Capture the cell that displays the provided text and extract its (x, y) central coordinate. 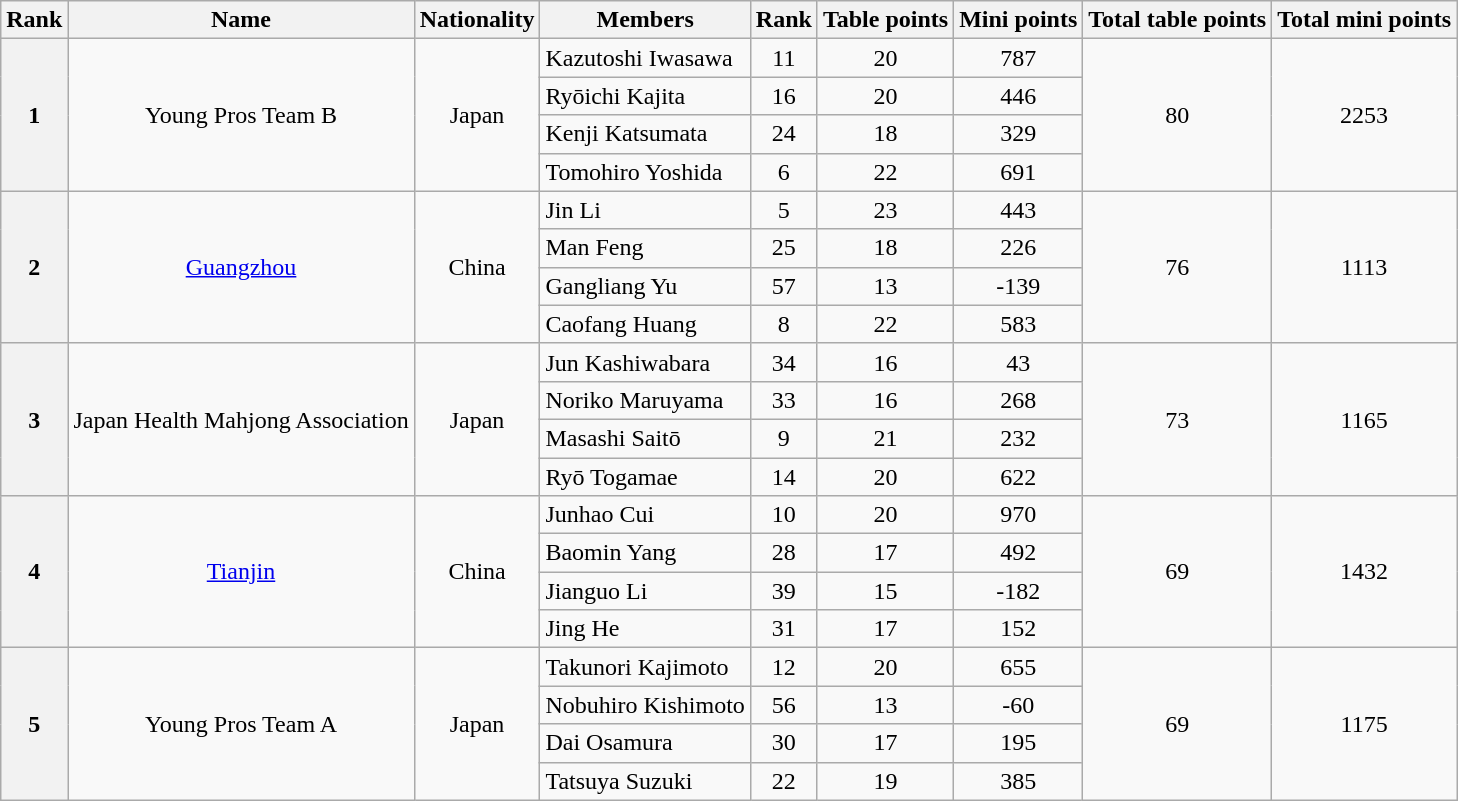
970 (1018, 515)
Nationality (477, 20)
787 (1018, 58)
583 (1018, 324)
-60 (1018, 705)
152 (1018, 629)
1432 (1364, 572)
8 (784, 324)
Tatsuya Suzuki (645, 781)
Man Feng (645, 248)
-139 (1018, 286)
Total table points (1178, 20)
Mini points (1018, 20)
Table points (885, 20)
Jianguo Li (645, 591)
Young Pros Team A (241, 724)
Total mini points (1364, 20)
Tomohiro Yoshida (645, 172)
80 (1178, 115)
329 (1018, 134)
28 (784, 553)
1175 (1364, 724)
10 (784, 515)
226 (1018, 248)
-182 (1018, 591)
21 (885, 438)
2 (34, 267)
622 (1018, 477)
43 (1018, 362)
268 (1018, 400)
6 (784, 172)
25 (784, 248)
3 (34, 419)
492 (1018, 553)
30 (784, 743)
57 (784, 286)
34 (784, 362)
Guangzhou (241, 267)
Jin Li (645, 210)
1113 (1364, 267)
56 (784, 705)
Young Pros Team B (241, 115)
9 (784, 438)
11 (784, 58)
12 (784, 667)
31 (784, 629)
1165 (1364, 419)
76 (1178, 267)
Members (645, 20)
Ryōichi Kajita (645, 96)
195 (1018, 743)
Takunori Kajimoto (645, 667)
Jing He (645, 629)
14 (784, 477)
39 (784, 591)
Name (241, 20)
Jun Kashiwabara (645, 362)
Gangliang Yu (645, 286)
2253 (1364, 115)
691 (1018, 172)
655 (1018, 667)
Dai Osamura (645, 743)
Baomin Yang (645, 553)
Kazutoshi Iwasawa (645, 58)
73 (1178, 419)
232 (1018, 438)
15 (885, 591)
4 (34, 572)
Japan Health Mahjong Association (241, 419)
Nobuhiro Kishimoto (645, 705)
24 (784, 134)
Ryō Togamae (645, 477)
Noriko Maruyama (645, 400)
1 (34, 115)
23 (885, 210)
33 (784, 400)
385 (1018, 781)
443 (1018, 210)
Junhao Cui (645, 515)
Tianjin (241, 572)
19 (885, 781)
Masashi Saitō (645, 438)
446 (1018, 96)
Kenji Katsumata (645, 134)
Caofang Huang (645, 324)
